From the cell containing the given text, extract its center point as [X, Y] coordinate. 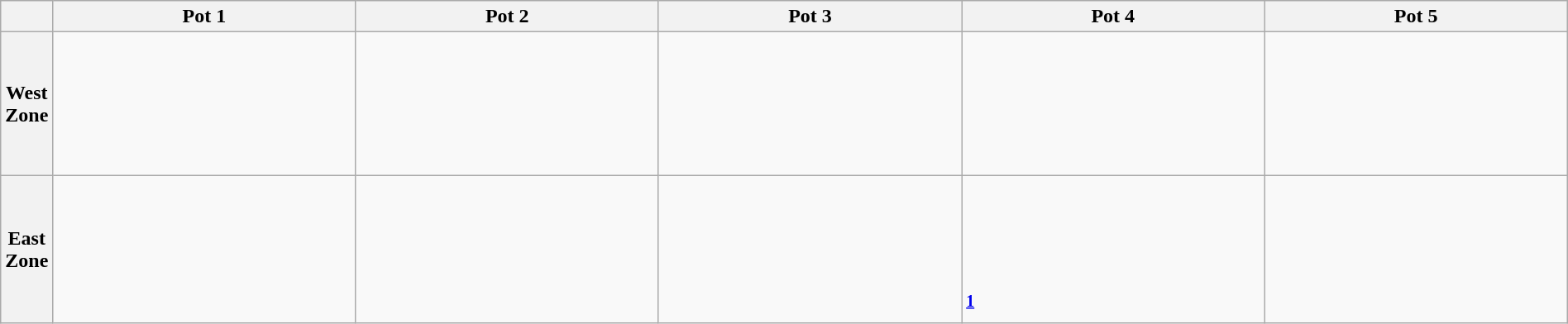
Pot 3 [810, 17]
East Zone [26, 250]
1 [1113, 250]
Pot 1 [204, 17]
West Zone [26, 104]
Pot 5 [1416, 17]
Pot 2 [507, 17]
Pot 4 [1113, 17]
